Output the [x, y] coordinate of the center of the cell containing the given text.  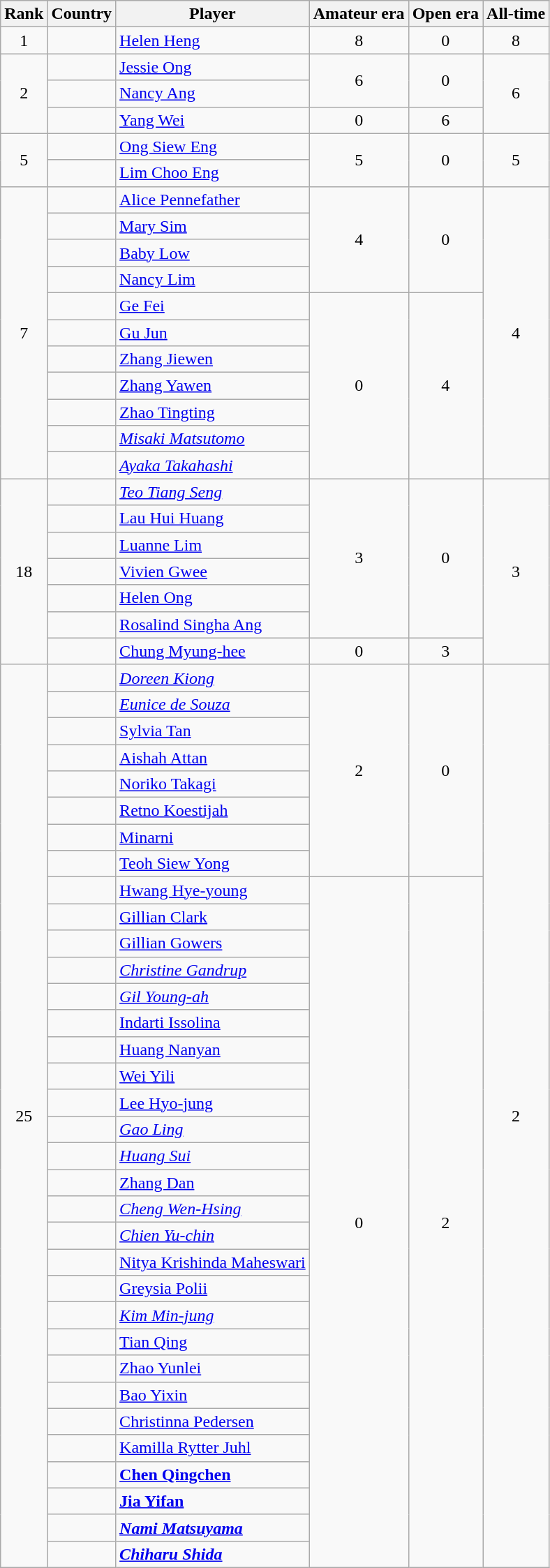
Gillian Gowers [213, 943]
Cheng Wen-Hsing [213, 1209]
25 [24, 1116]
Alice Pennefather [213, 200]
Hwang Hye-young [213, 890]
Gil Young-ah [213, 996]
Teo Tiang Seng [213, 492]
Amateur era [359, 14]
Sylvia Tan [213, 731]
Huang Sui [213, 1156]
Christine Gandrup [213, 970]
Teoh Siew Yong [213, 864]
Gao Ling [213, 1129]
Nitya Krishinda Maheswari [213, 1262]
Noriko Takagi [213, 784]
Indarti Issolina [213, 1023]
Helen Ong [213, 598]
Kamilla Rytter Juhl [213, 1448]
Rosalind Singha Ang [213, 625]
Eunice de Souza [213, 704]
Wei Yili [213, 1076]
Chung Myung-hee [213, 651]
Chen Qingchen [213, 1474]
Lau Hui Huang [213, 518]
Minarni [213, 837]
Ong Siew Eng [213, 147]
Misaki Matsutomo [213, 439]
Gu Jun [213, 333]
Gillian Clark [213, 917]
All-time [516, 14]
18 [24, 572]
Helen Heng [213, 40]
Luanne Lim [213, 545]
Huang Nanyan [213, 1050]
Yang Wei [213, 120]
Mary Sim [213, 226]
Greysia Polii [213, 1289]
Nancy Ang [213, 94]
Jessie Ong [213, 67]
Zhao Yunlei [213, 1368]
Lee Hyo-jung [213, 1103]
Kim Min-jung [213, 1315]
Nami Matsuyama [213, 1528]
Ge Fei [213, 306]
Nancy Lim [213, 279]
Tian Qing [213, 1342]
Zhang Yawen [213, 386]
Rank [24, 14]
Ayaka Takahashi [213, 465]
Aishah Attan [213, 757]
Zhao Tingting [213, 412]
Open era [445, 14]
Country [82, 14]
Jia Yifan [213, 1501]
1 [24, 40]
Baby Low [213, 253]
Chiharu Shida [213, 1554]
7 [24, 332]
Vivien Gwee [213, 572]
Doreen Kiong [213, 678]
Retno Koestijah [213, 811]
Chien Yu-chin [213, 1236]
Lim Choo Eng [213, 173]
Zhang Jiewen [213, 359]
Bao Yixin [213, 1395]
Christinna Pedersen [213, 1421]
Zhang Dan [213, 1183]
Player [213, 14]
